Output the (X, Y) coordinate of the center of the cell containing the given text.  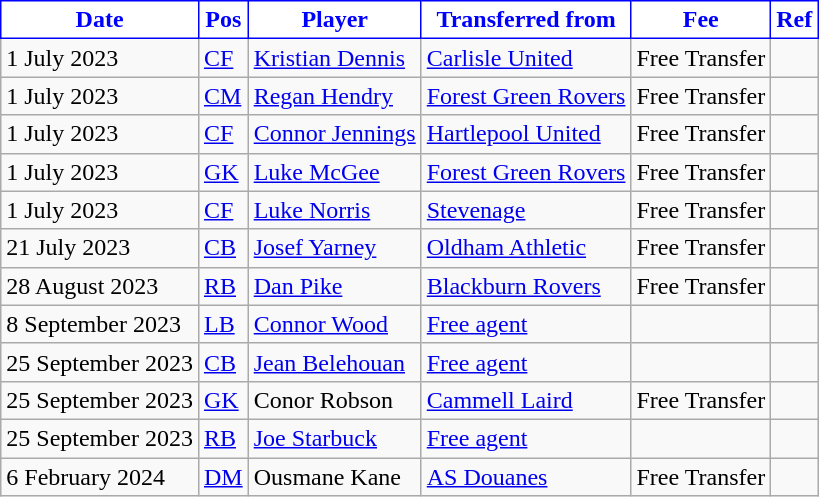
Conor Robson (334, 400)
8 September 2023 (100, 324)
Jean Belehouan (334, 362)
Cammell Laird (526, 400)
Luke McGee (334, 172)
Joe Starbuck (334, 438)
21 July 2023 (100, 248)
LB (223, 324)
Pos (223, 20)
Connor Wood (334, 324)
Player (334, 20)
Fee (701, 20)
Regan Hendry (334, 96)
Luke Norris (334, 210)
Carlisle United (526, 58)
28 August 2023 (100, 286)
Hartlepool United (526, 134)
AS Douanes (526, 477)
Blackburn Rovers (526, 286)
Dan Pike (334, 286)
Oldham Athletic (526, 248)
Ousmane Kane (334, 477)
Kristian Dennis (334, 58)
Date (100, 20)
Transferred from (526, 20)
6 February 2024 (100, 477)
Josef Yarney (334, 248)
Ref (794, 20)
CM (223, 96)
DM (223, 477)
Connor Jennings (334, 134)
Stevenage (526, 210)
